Output the (x, y) coordinate of the center of the cell containing the given text.  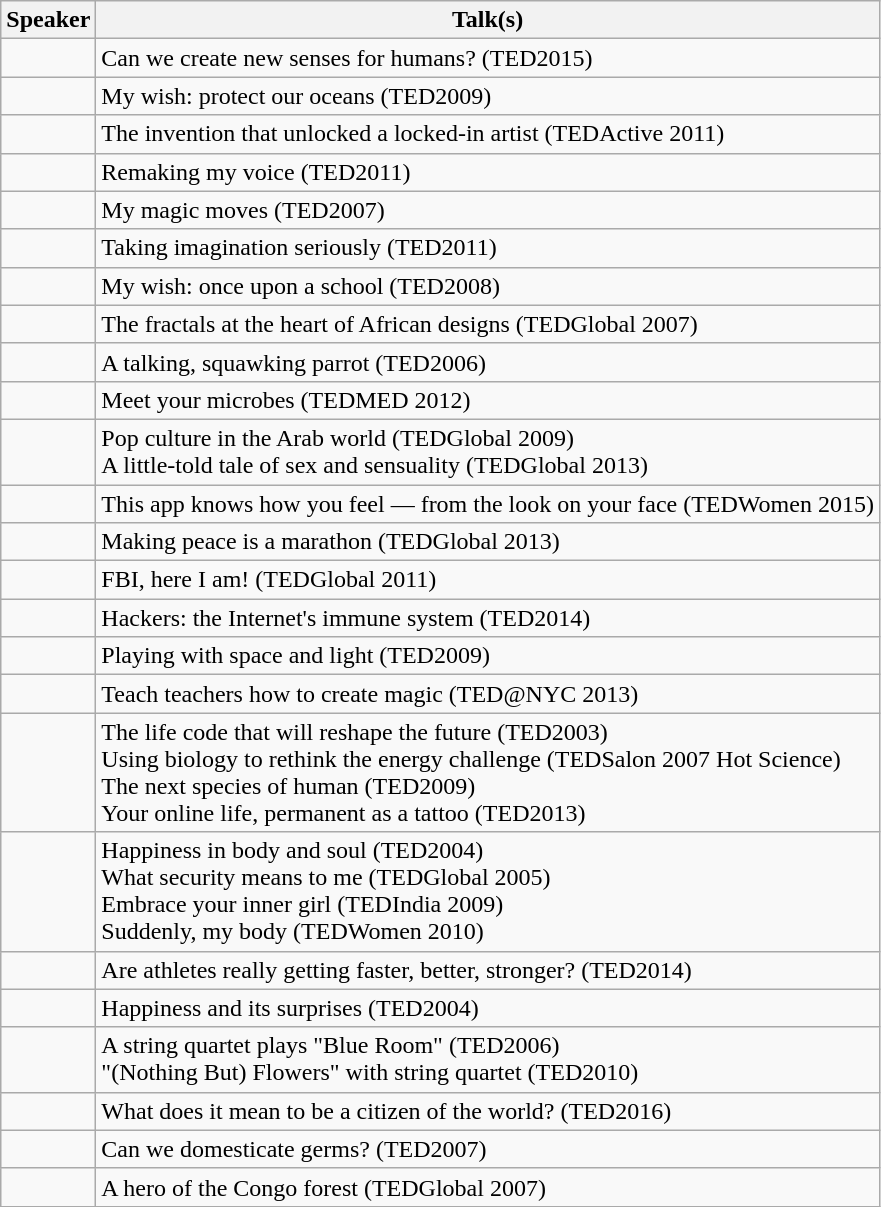
My wish: protect our oceans (TED2009) (488, 96)
Pop culture in the Arab world (TEDGlobal 2009) A little-told tale of sex and sensuality (TEDGlobal 2013) (488, 452)
My wish: once upon a school (TED2008) (488, 286)
A hero of the Congo forest (TEDGlobal 2007) (488, 1187)
My magic moves (TED2007) (488, 210)
A talking, squawking parrot (TED2006) (488, 362)
Can we create new senses for humans? (TED2015) (488, 58)
Making peace is a marathon (TEDGlobal 2013) (488, 542)
What does it mean to be a citizen of the world? (TED2016) (488, 1111)
A string quartet plays "Blue Room" (TED2006) "(Nothing But) Flowers" with string quartet (TED2010) (488, 1060)
Taking imagination seriously (TED2011) (488, 248)
The invention that unlocked a locked-in artist (TEDActive 2011) (488, 134)
Are athletes really getting faster, better, stronger? (TED2014) (488, 970)
Playing with space and light (TED2009) (488, 656)
Meet your microbes (TEDMED 2012) (488, 400)
The fractals at the heart of African designs (TEDGlobal 2007) (488, 324)
Can we domesticate germs? (TED2007) (488, 1149)
FBI, here I am! (TEDGlobal 2011) (488, 580)
Teach teachers how to create magic (TED@NYC 2013) (488, 694)
Speaker (48, 20)
Happiness and its surprises (TED2004) (488, 1008)
Remaking my voice (TED2011) (488, 172)
Hackers: the Internet's immune system (TED2014) (488, 618)
This app knows how you feel — from the look on your face (TEDWomen 2015) (488, 503)
Talk(s) (488, 20)
